Search for the cell housing the specified text and yield its [x, y] center coordinate. 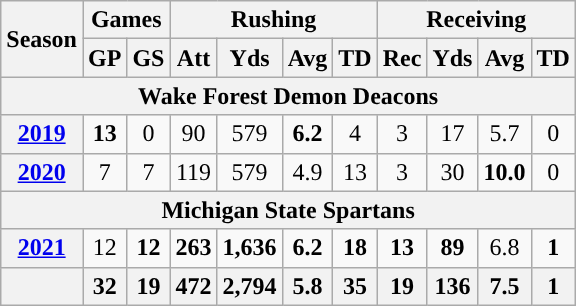
10.0 [504, 172]
18 [355, 248]
Receiving [476, 20]
GS [148, 58]
Att [194, 58]
2019 [42, 134]
119 [194, 172]
472 [194, 286]
Wake Forest Demon Deacons [288, 96]
17 [452, 134]
GP [104, 58]
5.8 [308, 286]
4 [355, 134]
4.9 [308, 172]
2021 [42, 248]
35 [355, 286]
Rec [402, 58]
90 [194, 134]
1,636 [250, 248]
2020 [42, 172]
7.5 [504, 286]
89 [452, 248]
136 [452, 286]
32 [104, 286]
Michigan State Spartans [288, 210]
5.7 [504, 134]
Games [126, 20]
6.8 [504, 248]
2,794 [250, 286]
263 [194, 248]
Season [42, 39]
30 [452, 172]
Rushing [274, 20]
